Extract the [x, y] coordinate from the center of the cell holding the provided text.  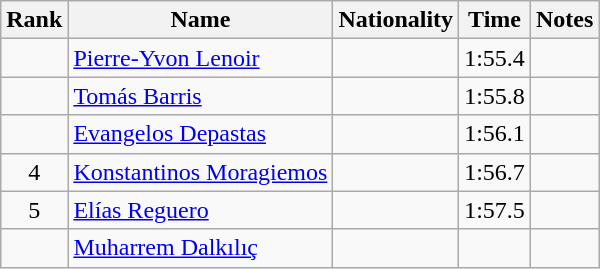
1:55.4 [495, 58]
1:56.7 [495, 172]
Elías Reguero [200, 210]
Muharrem Dalkılıç [200, 248]
Rank [34, 20]
Konstantinos Moragiemos [200, 172]
Name [200, 20]
5 [34, 210]
Tomás Barris [200, 96]
1:57.5 [495, 210]
Time [495, 20]
Notes [564, 20]
Evangelos Depastas [200, 134]
Nationality [396, 20]
1:55.8 [495, 96]
1:56.1 [495, 134]
Pierre-Yvon Lenoir [200, 58]
4 [34, 172]
